Return the [x, y] coordinate for the center point of the cell that contains the specified text.  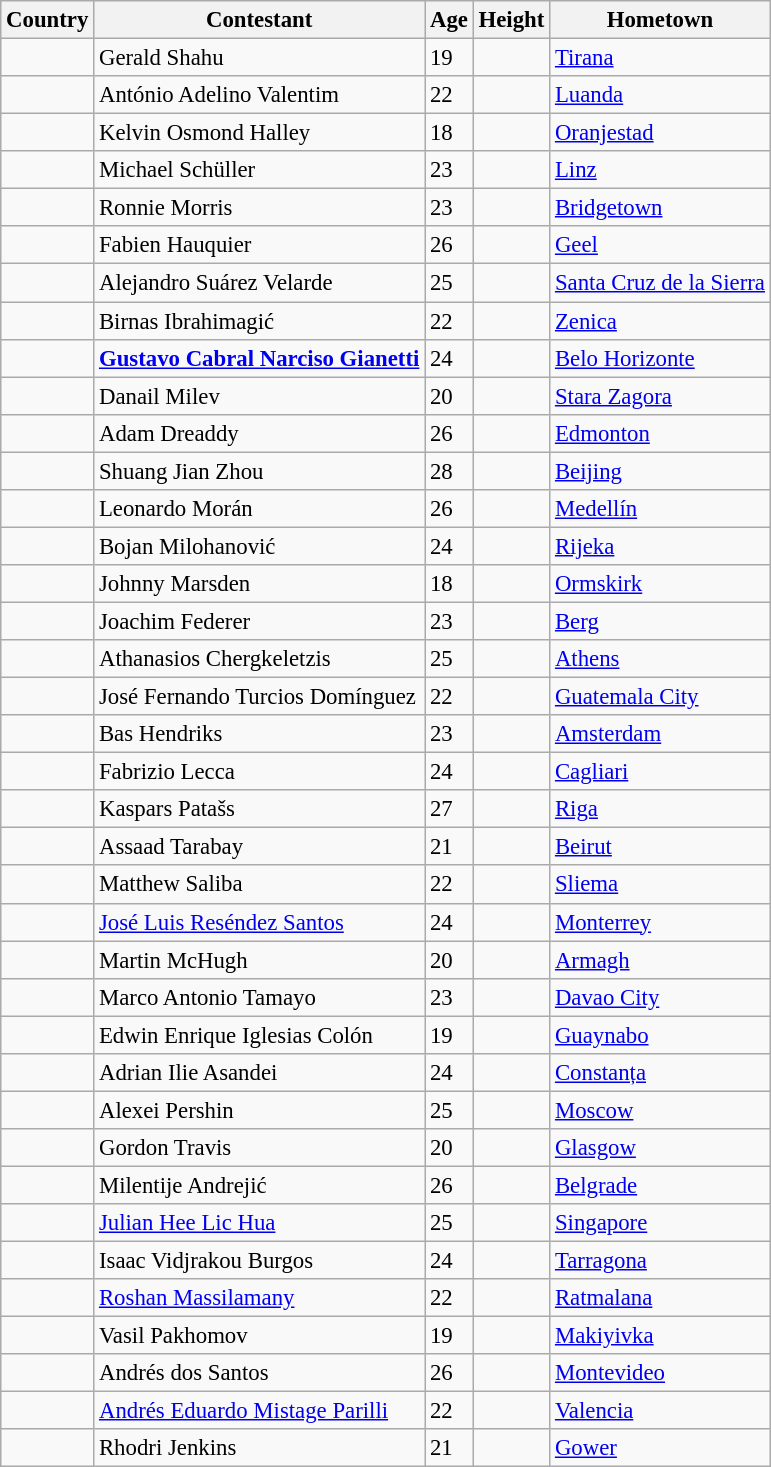
Athens [660, 659]
Adam Dreaddy [260, 433]
Roshan Massilamany [260, 1298]
Fabien Hauquier [260, 245]
Glasgow [660, 1148]
Height [511, 20]
Danail Milev [260, 396]
Milentije Andrejić [260, 1185]
Julian Hee Lic Hua [260, 1223]
Rijeka [660, 546]
Leonardo Morán [260, 509]
Moscow [660, 1110]
Davao City [660, 997]
Country [48, 20]
Ormskirk [660, 584]
Andrés Eduardo Mistage Parilli [260, 1411]
Assaad Tarabay [260, 847]
28 [450, 471]
Montevideo [660, 1373]
Edmonton [660, 433]
Stara Zagora [660, 396]
Luanda [660, 95]
Beirut [660, 847]
Gustavo Cabral Narciso Gianetti [260, 358]
José Fernando Turcios Domínguez [260, 697]
Michael Schüller [260, 170]
Zenica [660, 321]
Birnas Ibrahimagić [260, 321]
Edwin Enrique Iglesias Colón [260, 1035]
Amsterdam [660, 734]
Belo Horizonte [660, 358]
Sliema [660, 885]
Athanasios Chergkeletzis [260, 659]
Vasil Pakhomov [260, 1336]
27 [450, 809]
Santa Cruz de la Sierra [660, 283]
Makiyivka [660, 1336]
Guaynabo [660, 1035]
Geel [660, 245]
Bridgetown [660, 208]
Joachim Federer [260, 621]
Age [450, 20]
Singapore [660, 1223]
Johnny Marsden [260, 584]
Guatemala City [660, 697]
António Adelino Valentim [260, 95]
Andrés dos Santos [260, 1373]
Hometown [660, 20]
Shuang Jian Zhou [260, 471]
Kelvin Osmond Halley [260, 133]
Constanța [660, 1073]
Gerald Shahu [260, 58]
Belgrade [660, 1185]
Berg [660, 621]
Adrian Ilie Asandei [260, 1073]
21 [450, 847]
Contestant [260, 20]
Armagh [660, 960]
Oranjestad [660, 133]
Isaac Vidjrakou Burgos [260, 1261]
Bojan Milohanović [260, 546]
José Luis Reséndez Santos [260, 922]
Marco Antonio Tamayo [260, 997]
Monterrey [660, 922]
Beijing [660, 471]
Cagliari [660, 772]
Valencia [660, 1411]
Linz [660, 170]
Tirana [660, 58]
Medellín [660, 509]
Kaspars Patašs [260, 809]
Ratmalana [660, 1298]
Bas Hendriks [260, 734]
Ronnie Morris [260, 208]
Tarragona [660, 1261]
Alejandro Suárez Velarde [260, 283]
Alexei Pershin [260, 1110]
Fabrizio Lecca [260, 772]
Matthew Saliba [260, 885]
Riga [660, 809]
Gordon Travis [260, 1148]
Martin McHugh [260, 960]
